Search for the cell housing the specified text and yield its [X, Y] center coordinate. 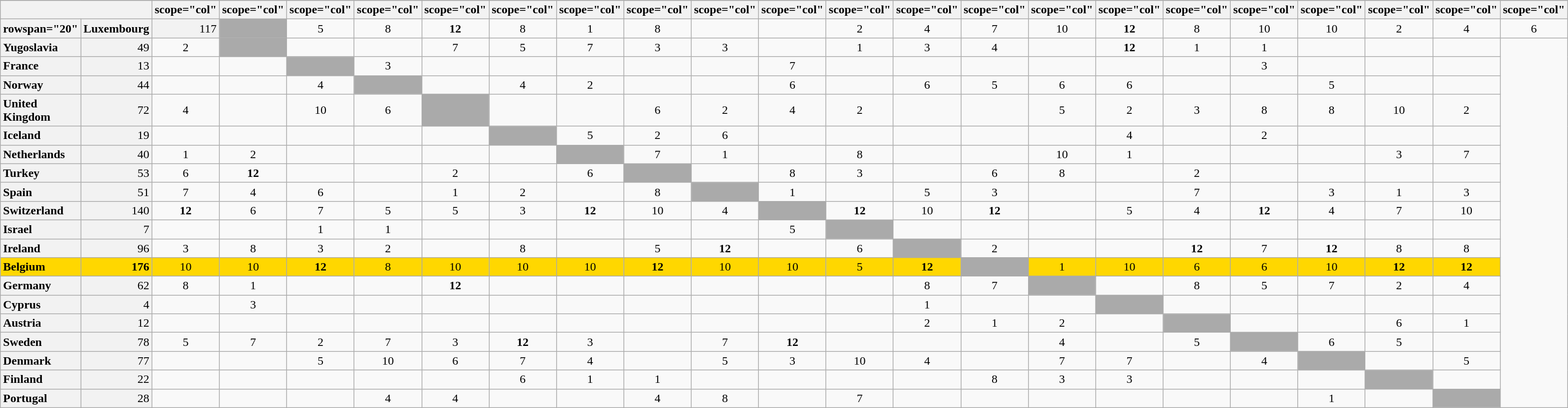
Portugal [40, 398]
96 [116, 248]
44 [116, 85]
Spain [40, 192]
19 [116, 136]
Turkey [40, 173]
22 [116, 379]
72 [116, 110]
140 [116, 210]
28 [116, 398]
Ireland [40, 248]
Finland [40, 379]
49 [116, 47]
Iceland [40, 136]
Cyprus [40, 305]
Sweden [40, 342]
176 [116, 267]
40 [116, 154]
Luxembourg [116, 29]
Belgium [40, 267]
51 [116, 192]
Israel [40, 229]
78 [116, 342]
Denmark [40, 361]
117 [185, 29]
Germany [40, 286]
France [40, 66]
Austria [40, 323]
Switzerland [40, 210]
77 [116, 361]
Netherlands [40, 154]
rowspan="20" [40, 29]
Yugoslavia [40, 47]
13 [116, 66]
53 [116, 173]
Norway [40, 85]
United Kingdom [40, 110]
62 [116, 286]
